Pinpoint the cell where the given text exists, returning its [X, Y] midpoint coordinate. 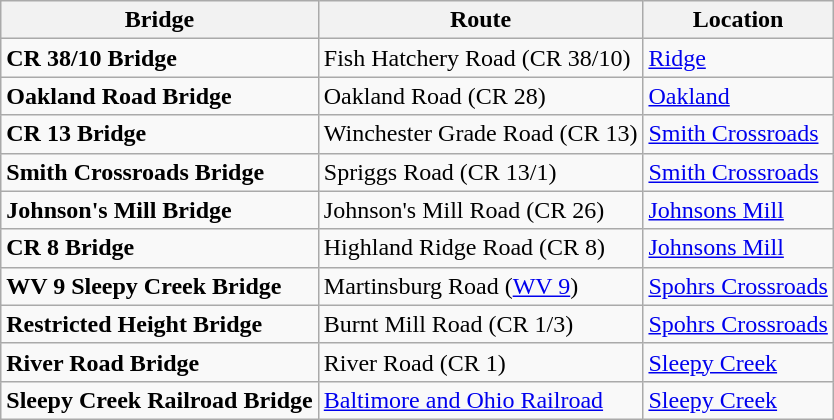
WV 9 Sleepy Creek Bridge [160, 286]
CR 38/10 Bridge [160, 58]
Route [480, 20]
Sleepy Creek Railroad Bridge [160, 400]
Bridge [160, 20]
Burnt Mill Road (CR 1/3) [480, 324]
Martinsburg Road (WV 9) [480, 286]
Oakland Road (CR 28) [480, 96]
Fish Hatchery Road (CR 38/10) [480, 58]
River Road Bridge [160, 362]
Winchester Grade Road (CR 13) [480, 134]
Smith Crossroads Bridge [160, 172]
CR 8 Bridge [160, 248]
Johnson's Mill Bridge [160, 210]
River Road (CR 1) [480, 362]
Highland Ridge Road (CR 8) [480, 248]
Location [738, 20]
Johnson's Mill Road (CR 26) [480, 210]
Spriggs Road (CR 13/1) [480, 172]
Ridge [738, 58]
Baltimore and Ohio Railroad [480, 400]
Oakland Road Bridge [160, 96]
CR 13 Bridge [160, 134]
Oakland [738, 96]
Restricted Height Bridge [160, 324]
